For the text-containing cell, return its midpoint in (X, Y) coordinate format. 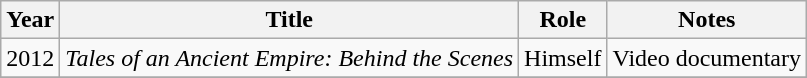
Notes (707, 20)
Himself (563, 58)
Year (30, 20)
Tales of an Ancient Empire: Behind the Scenes (290, 58)
2012 (30, 58)
Video documentary (707, 58)
Title (290, 20)
Role (563, 20)
